Determine the (X, Y) coordinate at the center of the cell enclosing the given text.  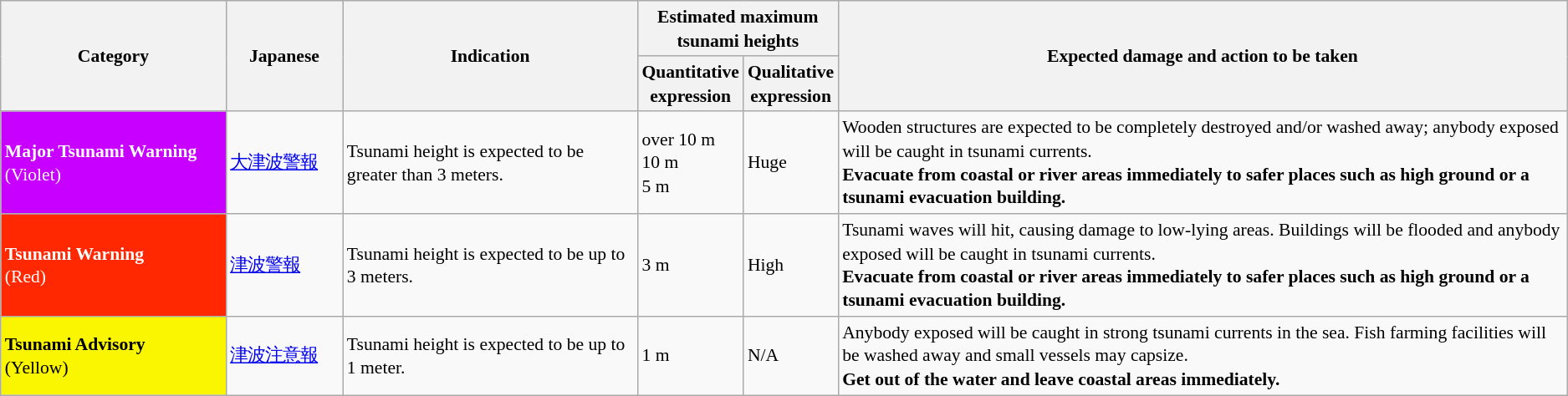
津波警報 (284, 265)
over 10 m10 m5 m (690, 163)
Indication (490, 57)
Tsunami Advisory(Yellow) (114, 356)
Tsunami height is expected to be up to 3 meters. (490, 265)
Estimated maximum tsunami heights (738, 28)
High (791, 265)
N/A (791, 356)
Quantitative expression (690, 84)
Category (114, 57)
Qualitative expression (791, 84)
津波注意報 (284, 356)
1 m (690, 356)
3 m (690, 265)
Tsunami height is expected to be up to 1 meter. (490, 356)
Japanese (284, 57)
Tsunami Warning(Red) (114, 265)
Expected damage and action to be taken (1203, 57)
Tsunami height is expected to be greater than 3 meters. (490, 163)
Major Tsunami Warning(Violet) (114, 163)
大津波警報 (284, 163)
Huge (791, 163)
